From the cell containing the given text, extract its center point as [x, y] coordinate. 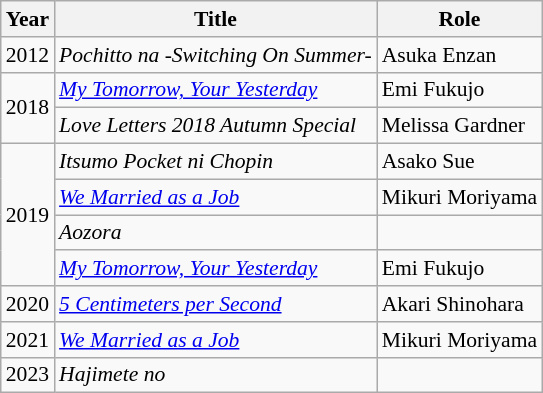
Love Letters 2018 Autumn Special [216, 126]
2023 [28, 375]
2012 [28, 55]
2020 [28, 304]
Aozora [216, 233]
Pochitto na -Switching On Summer- [216, 55]
Year [28, 19]
Asako Sue [460, 162]
Hajimete no [216, 375]
Asuka Enzan [460, 55]
2021 [28, 340]
2018 [28, 108]
Melissa Gardner [460, 126]
2019 [28, 215]
Akari Shinohara [460, 304]
5 Centimeters per Second [216, 304]
Itsumo Pocket ni Chopin [216, 162]
Role [460, 19]
Title [216, 19]
